Provide the [X, Y] coordinate of the cell's center where the given text is located.  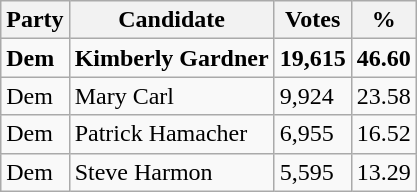
19,615 [312, 58]
13.29 [384, 172]
9,924 [312, 96]
% [384, 20]
Mary Carl [172, 96]
46.60 [384, 58]
Candidate [172, 20]
5,595 [312, 172]
Patrick Hamacher [172, 134]
Kimberly Gardner [172, 58]
Steve Harmon [172, 172]
6,955 [312, 134]
23.58 [384, 96]
16.52 [384, 134]
Votes [312, 20]
Party [35, 20]
